Search for the cell housing the specified text and yield its (X, Y) center coordinate. 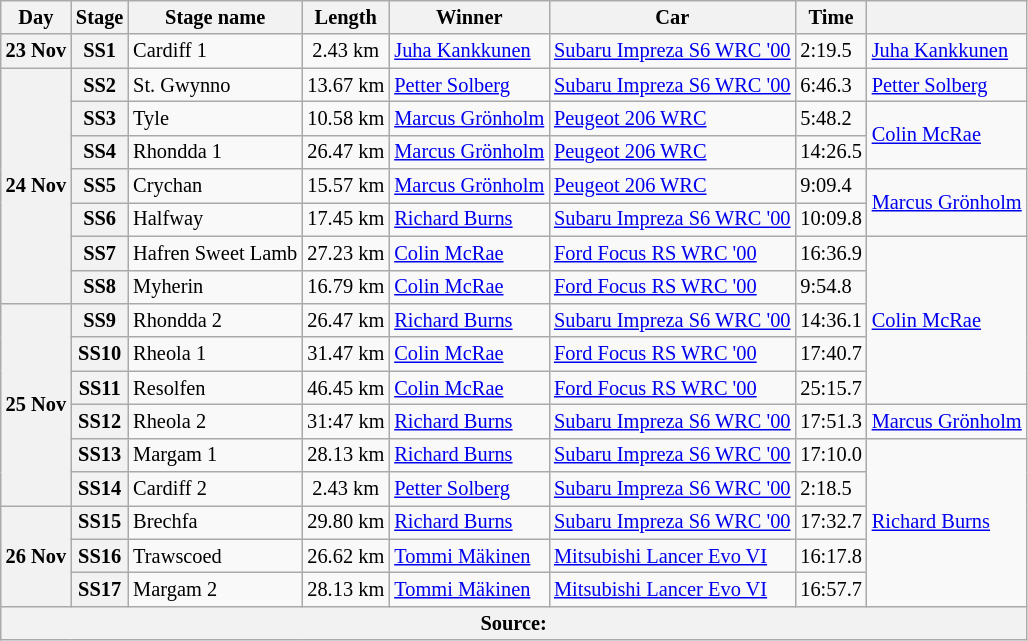
St. Gwynno (215, 85)
SS11 (100, 388)
24 Nov (36, 186)
Rheola 2 (215, 421)
SS7 (100, 253)
5:48.2 (830, 118)
SS4 (100, 152)
Rhondda 2 (215, 320)
16:57.7 (830, 589)
16:17.8 (830, 556)
SS3 (100, 118)
17:10.0 (830, 455)
25 Nov (36, 404)
Length (346, 17)
SS15 (100, 522)
SS9 (100, 320)
SS14 (100, 489)
Tyle (215, 118)
Day (36, 17)
Rheola 1 (215, 354)
27.23 km (346, 253)
2:18.5 (830, 489)
17:51.3 (830, 421)
Trawscoed (215, 556)
13.67 km (346, 85)
25:15.7 (830, 388)
Rhondda 1 (215, 152)
17.45 km (346, 219)
9:09.4 (830, 186)
SS12 (100, 421)
2:19.5 (830, 51)
17:40.7 (830, 354)
SS8 (100, 287)
Resolfen (215, 388)
31.47 km (346, 354)
6:46.3 (830, 85)
Hafren Sweet Lamb (215, 253)
23 Nov (36, 51)
Stage (100, 17)
SS5 (100, 186)
Myherin (215, 287)
SS10 (100, 354)
SS6 (100, 219)
17:32.7 (830, 522)
Car (672, 17)
14:26.5 (830, 152)
Cardiff 2 (215, 489)
SS1 (100, 51)
15.57 km (346, 186)
Crychan (215, 186)
Time (830, 17)
Source: (514, 623)
SS13 (100, 455)
29.80 km (346, 522)
Stage name (215, 17)
14:36.1 (830, 320)
26.62 km (346, 556)
46.45 km (346, 388)
Cardiff 1 (215, 51)
10:09.8 (830, 219)
16:36.9 (830, 253)
16.79 km (346, 287)
Margam 2 (215, 589)
SS16 (100, 556)
31:47 km (346, 421)
10.58 km (346, 118)
9:54.8 (830, 287)
Margam 1 (215, 455)
SS2 (100, 85)
Winner (469, 17)
26 Nov (36, 556)
Brechfa (215, 522)
Halfway (215, 219)
SS17 (100, 589)
